Identify which cell holds the provided text, then report its (X, Y) central coordinate. 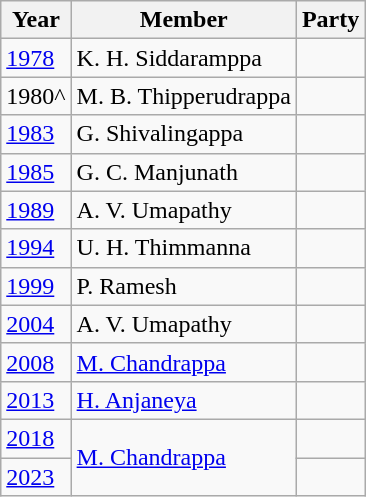
2023 (36, 477)
Party (330, 20)
1978 (36, 58)
K. H. Siddaramppa (184, 58)
1985 (36, 172)
G. Shivalingappa (184, 134)
2018 (36, 438)
Year (36, 20)
P. Ramesh (184, 286)
2004 (36, 324)
U. H. Thimmanna (184, 248)
1994 (36, 248)
1983 (36, 134)
H. Anjaneya (184, 400)
G. C. Manjunath (184, 172)
1989 (36, 210)
2013 (36, 400)
1980^ (36, 96)
1999 (36, 286)
2008 (36, 362)
Member (184, 20)
M. B. Thipperudrappa (184, 96)
